Detect which cell encompasses the target text, then output its [X, Y] center coordinate. 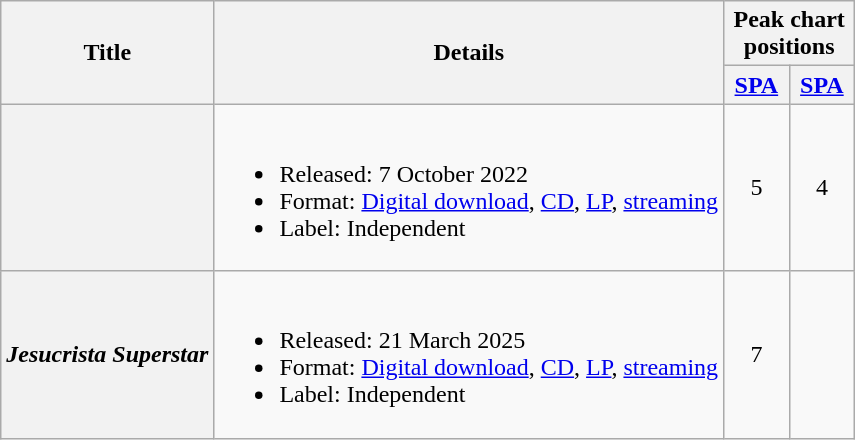
7 [757, 354]
Jesucrista Superstar [108, 354]
Details [469, 52]
4 [822, 188]
5 [757, 188]
Title [108, 52]
Released: 21 March 2025Format: Digital download, CD, LP, streamingLabel: Independent [469, 354]
Peak chart positions [790, 34]
Released: 7 October 2022Format: Digital download, CD, LP, streamingLabel: Independent [469, 188]
